Scan for the cell matching the given text and deliver its [X, Y] coordinate at center. 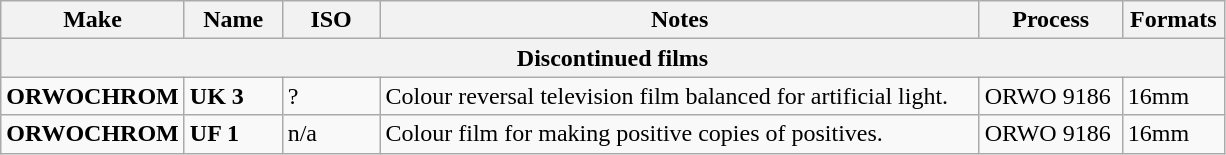
? [331, 96]
Colour reversal television film balanced for artificial light. [680, 96]
Process [1050, 20]
UF 1 [233, 134]
n/a [331, 134]
Name [233, 20]
ISO [331, 20]
Formats [1173, 20]
UK 3 [233, 96]
Make [93, 20]
Colour film for making positive copies of positives. [680, 134]
Notes [680, 20]
Discontinued films [613, 58]
